From the cell containing the given text, extract its center point as [X, Y] coordinate. 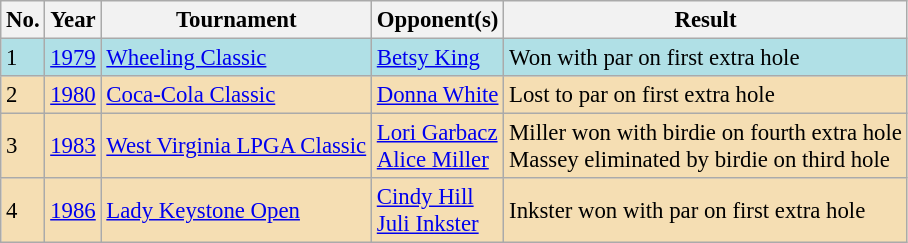
Cindy Hill Juli Inkster [437, 210]
3 [23, 146]
Lori Garbacz Alice Miller [437, 146]
West Virginia LPGA Classic [236, 146]
Donna White [437, 95]
Tournament [236, 20]
1980 [73, 95]
Opponent(s) [437, 20]
Lost to par on first extra hole [706, 95]
1979 [73, 58]
1 [23, 58]
2 [23, 95]
Year [73, 20]
Won with par on first extra hole [706, 58]
Inkster won with par on first extra hole [706, 210]
1986 [73, 210]
Wheeling Classic [236, 58]
4 [23, 210]
1983 [73, 146]
Lady Keystone Open [236, 210]
Coca-Cola Classic [236, 95]
Miller won with birdie on fourth extra holeMassey eliminated by birdie on third hole [706, 146]
Result [706, 20]
Betsy King [437, 58]
No. [23, 20]
